Search for the cell housing the specified text and yield its (x, y) center coordinate. 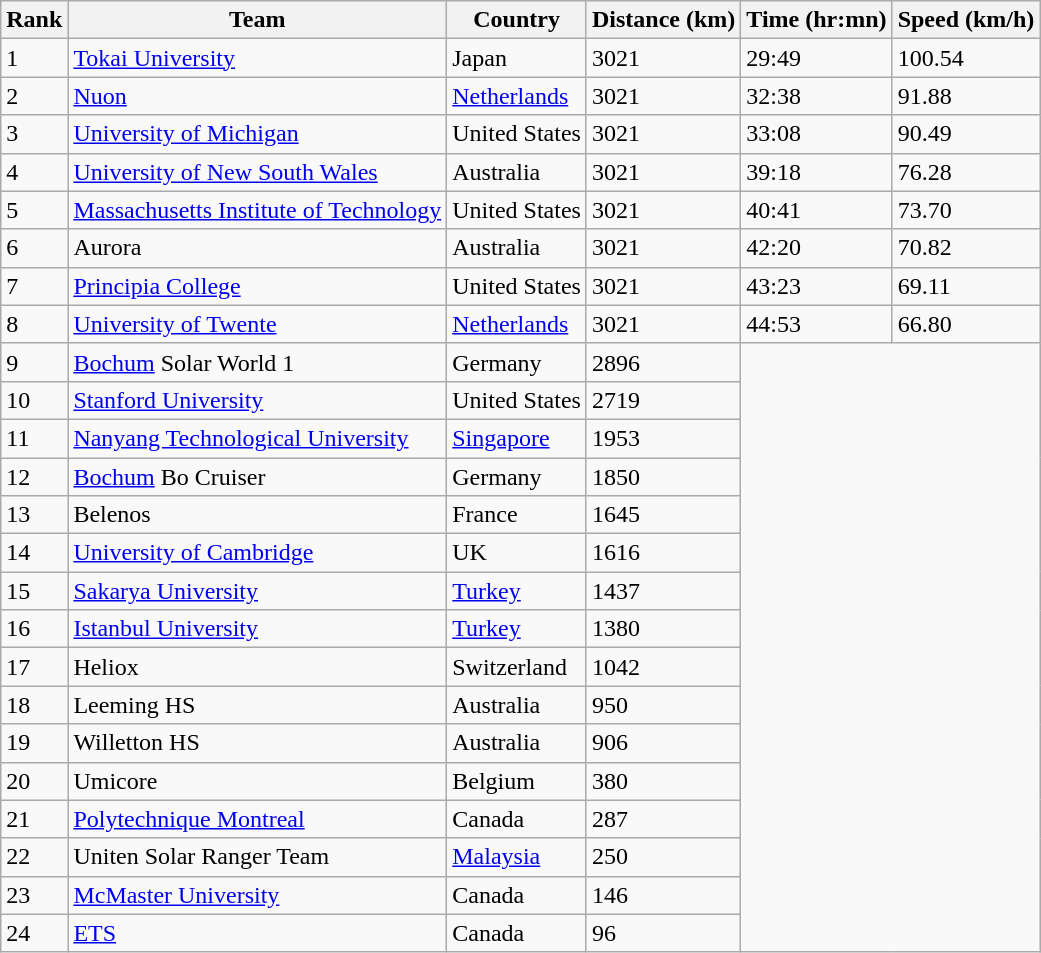
Belenos (258, 515)
2896 (663, 362)
1437 (663, 591)
Bochum Solar World 1 (258, 362)
18 (34, 705)
Aurora (258, 248)
Malaysia (517, 857)
29:49 (816, 58)
1953 (663, 438)
96 (663, 933)
Leeming HS (258, 705)
Uniten Solar Ranger Team (258, 857)
University of New South Wales (258, 172)
Massachusetts Institute of Technology (258, 210)
22 (34, 857)
2719 (663, 400)
23 (34, 895)
1380 (663, 629)
91.88 (966, 96)
73.70 (966, 210)
90.49 (966, 134)
University of Twente (258, 324)
14 (34, 553)
Rank (34, 20)
42:20 (816, 248)
1042 (663, 667)
8 (34, 324)
39:18 (816, 172)
250 (663, 857)
Bochum Bo Cruiser (258, 477)
3 (34, 134)
906 (663, 743)
10 (34, 400)
15 (34, 591)
UK (517, 553)
ETS (258, 933)
1645 (663, 515)
380 (663, 781)
Stanford University (258, 400)
Nuon (258, 96)
13 (34, 515)
16 (34, 629)
69.11 (966, 286)
44:53 (816, 324)
1616 (663, 553)
17 (34, 667)
Umicore (258, 781)
University of Michigan (258, 134)
McMaster University (258, 895)
6 (34, 248)
Japan (517, 58)
Polytechnique Montreal (258, 819)
Team (258, 20)
33:08 (816, 134)
40:41 (816, 210)
19 (34, 743)
Distance (km) (663, 20)
66.80 (966, 324)
24 (34, 933)
20 (34, 781)
287 (663, 819)
43:23 (816, 286)
32:38 (816, 96)
146 (663, 895)
Principia College (258, 286)
70.82 (966, 248)
University of Cambridge (258, 553)
21 (34, 819)
9 (34, 362)
76.28 (966, 172)
12 (34, 477)
7 (34, 286)
Country (517, 20)
Belgium (517, 781)
France (517, 515)
Heliox (258, 667)
Speed (km/h) (966, 20)
Willetton HS (258, 743)
2 (34, 96)
Switzerland (517, 667)
Sakarya University (258, 591)
1 (34, 58)
Istanbul University (258, 629)
4 (34, 172)
Singapore (517, 438)
950 (663, 705)
1850 (663, 477)
Nanyang Technological University (258, 438)
Tokai University (258, 58)
100.54 (966, 58)
11 (34, 438)
Time (hr:mn) (816, 20)
5 (34, 210)
